Search for the cell housing the specified text and yield its (x, y) center coordinate. 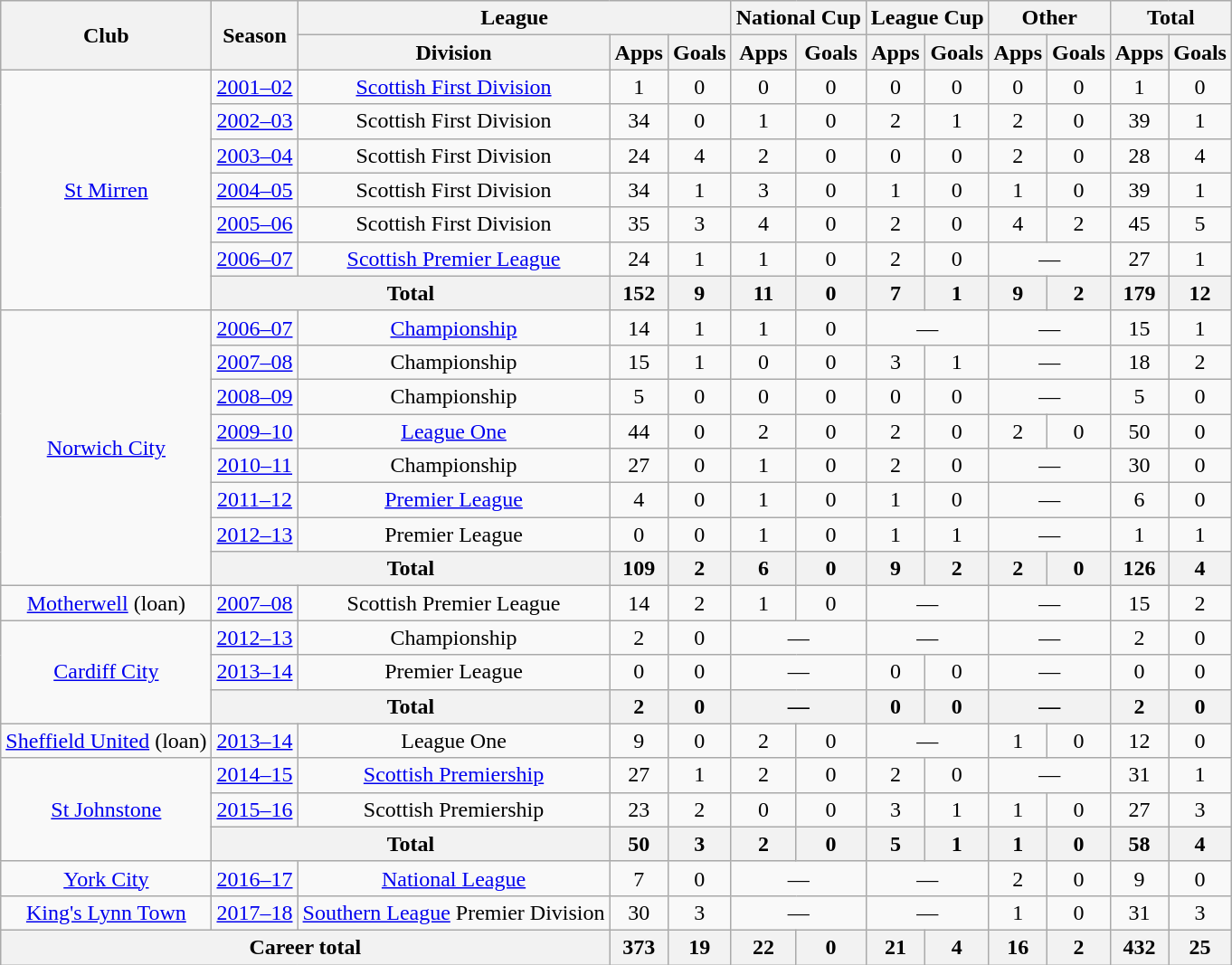
28 (1139, 156)
109 (639, 569)
National Cup (798, 18)
Other (1049, 18)
2010–11 (255, 466)
2004–05 (255, 190)
National League (454, 878)
22 (763, 947)
Division (454, 52)
58 (1139, 844)
Sheffield United (loan) (107, 741)
Norwich City (107, 448)
25 (1200, 947)
2008–09 (255, 396)
King's Lynn Town (107, 913)
126 (1139, 569)
Cardiff City (107, 672)
Southern League Premier Division (454, 913)
2003–04 (255, 156)
23 (639, 809)
35 (639, 224)
Career total (306, 947)
21 (896, 947)
2015–16 (255, 809)
2016–17 (255, 878)
Club (107, 35)
League (514, 18)
St Johnstone (107, 809)
2001–02 (255, 87)
152 (639, 293)
2014–15 (255, 775)
432 (1139, 947)
373 (639, 947)
18 (1139, 362)
St Mirren (107, 190)
League Cup (927, 18)
York City (107, 878)
Motherwell (loan) (107, 603)
11 (763, 293)
44 (639, 431)
179 (1139, 293)
45 (1139, 224)
2011–12 (255, 500)
16 (1018, 947)
19 (699, 947)
2009–10 (255, 431)
2017–18 (255, 913)
2005–06 (255, 224)
2002–03 (255, 121)
Season (255, 35)
